Find where the given text appears and provide that cell's center as (X, Y) coordinate. 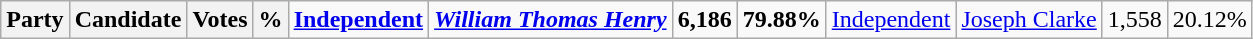
79.88% (782, 20)
1,558 (1134, 20)
Votes (220, 20)
Candidate (128, 20)
% (270, 20)
6,186 (704, 20)
Party (35, 20)
William Thomas Henry (551, 20)
20.12% (1210, 20)
Joseph Clarke (1029, 20)
